Detect which cell encompasses the target text, then output its (x, y) center coordinate. 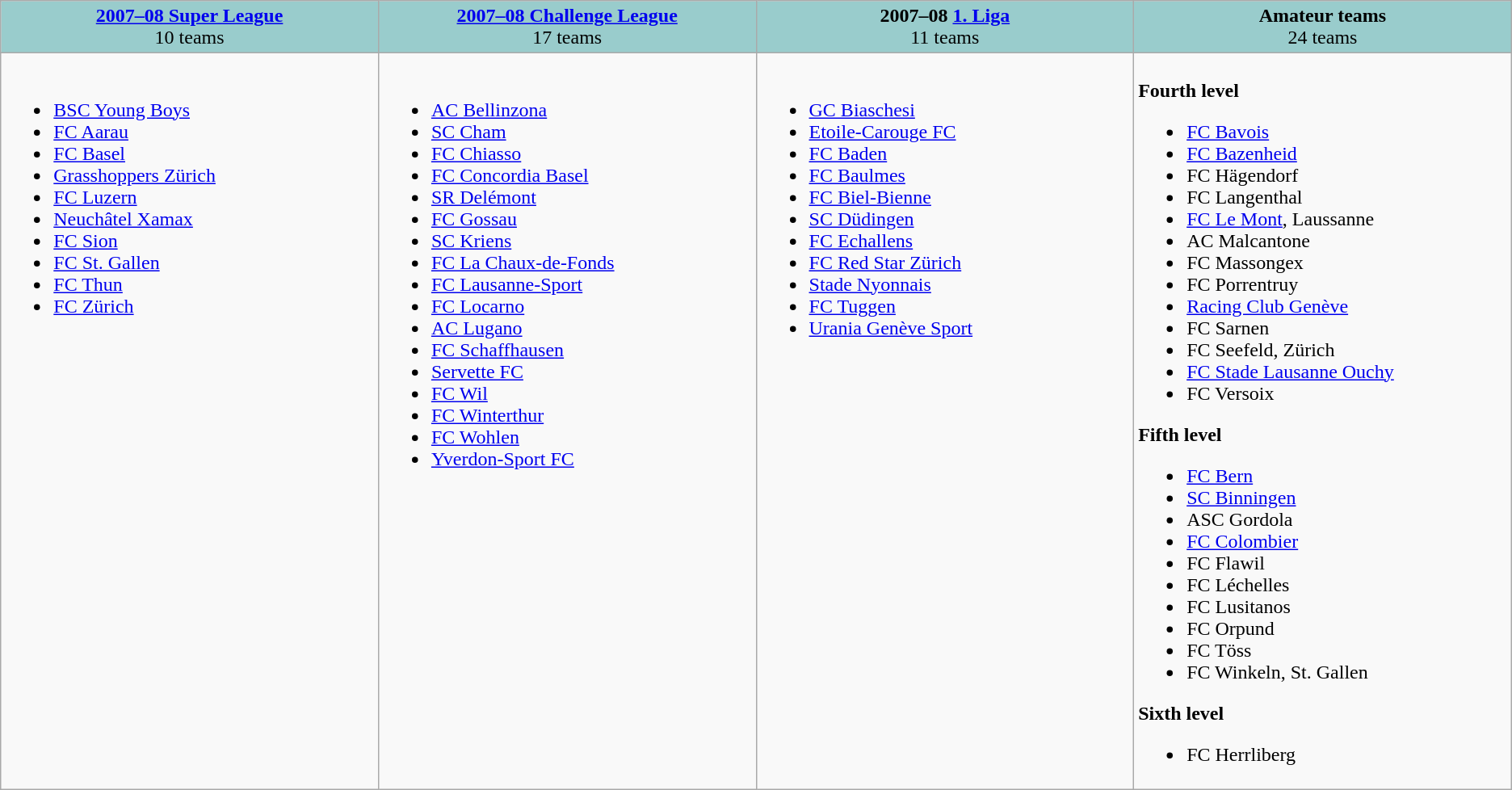
2007–08 1. Liga11 teams (945, 27)
BSC Young BoysFC AarauFC BaselGrasshoppers ZürichFC LuzernNeuchâtel XamaxFC SionFC St. GallenFC ThunFC Zürich (190, 422)
2007–08 Super League10 teams (190, 27)
2007–08 Challenge League17 teams (567, 27)
Amateur teams24 teams (1323, 27)
GC BiaschesiEtoile-Carouge FCFC BadenFC BaulmesFC Biel-BienneSC DüdingenFC EchallensFC Red Star ZürichStade NyonnaisFC TuggenUrania Genève Sport (945, 422)
